Output the (X, Y) coordinate of the center of the cell containing the given text.  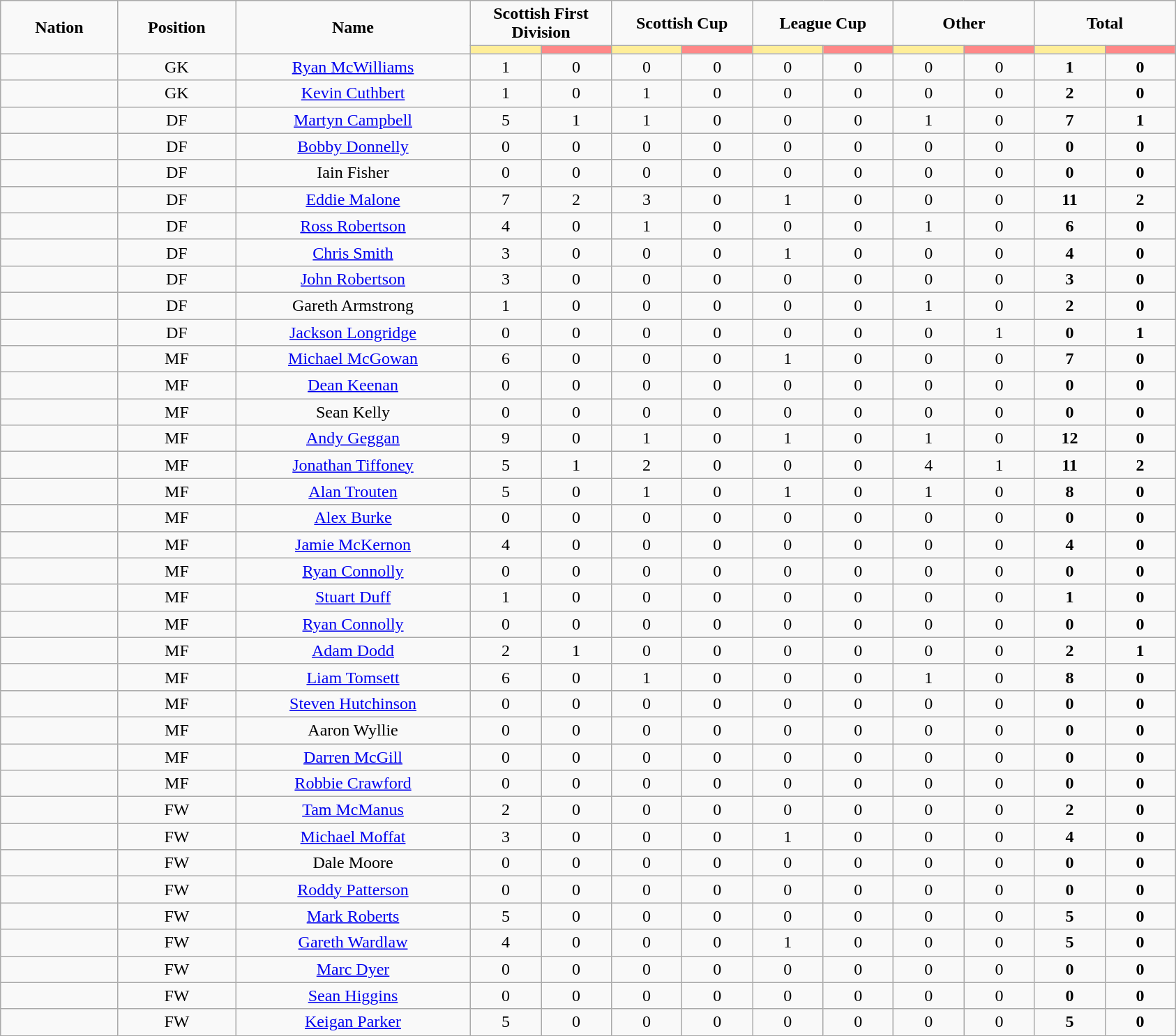
Darren McGill (353, 756)
Kevin Cuthbert (353, 93)
9 (505, 439)
Mark Roberts (353, 916)
Alex Burke (353, 518)
Marc Dyer (353, 969)
Iain Fisher (353, 173)
Michael McGowan (353, 359)
Dale Moore (353, 863)
Sean Kelly (353, 412)
John Robertson (353, 279)
Steven Hutchinson (353, 703)
Other (964, 24)
Scottish First Division (541, 24)
League Cup (823, 24)
Michael Moffat (353, 837)
Adam Dodd (353, 650)
Name (353, 27)
Jackson Longridge (353, 333)
Ryan McWilliams (353, 67)
12 (1070, 439)
Roddy Patterson (353, 890)
Sean Higgins (353, 996)
Position (176, 27)
Liam Tomsett (353, 677)
Andy Geggan (353, 439)
Jamie McKernon (353, 544)
Bobby Donnelly (353, 146)
Keigan Parker (353, 1022)
Alan Trouten (353, 492)
Chris Smith (353, 252)
Gareth Armstrong (353, 305)
Stuart Duff (353, 597)
Eddie Malone (353, 199)
Ross Robertson (353, 226)
Robbie Crawford (353, 784)
Jonathan Tiffoney (353, 465)
Total (1105, 24)
Scottish Cup (682, 24)
Dean Keenan (353, 386)
Nation (59, 27)
Martyn Campbell (353, 120)
Gareth Wardlaw (353, 943)
Tam McManus (353, 810)
Aaron Wyllie (353, 730)
